Scan for the cell matching the given text and deliver its (X, Y) coordinate at center. 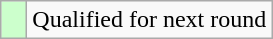
Qualified for next round (150, 20)
